Return the (x, y) coordinate for the center point of the cell that contains the specified text.  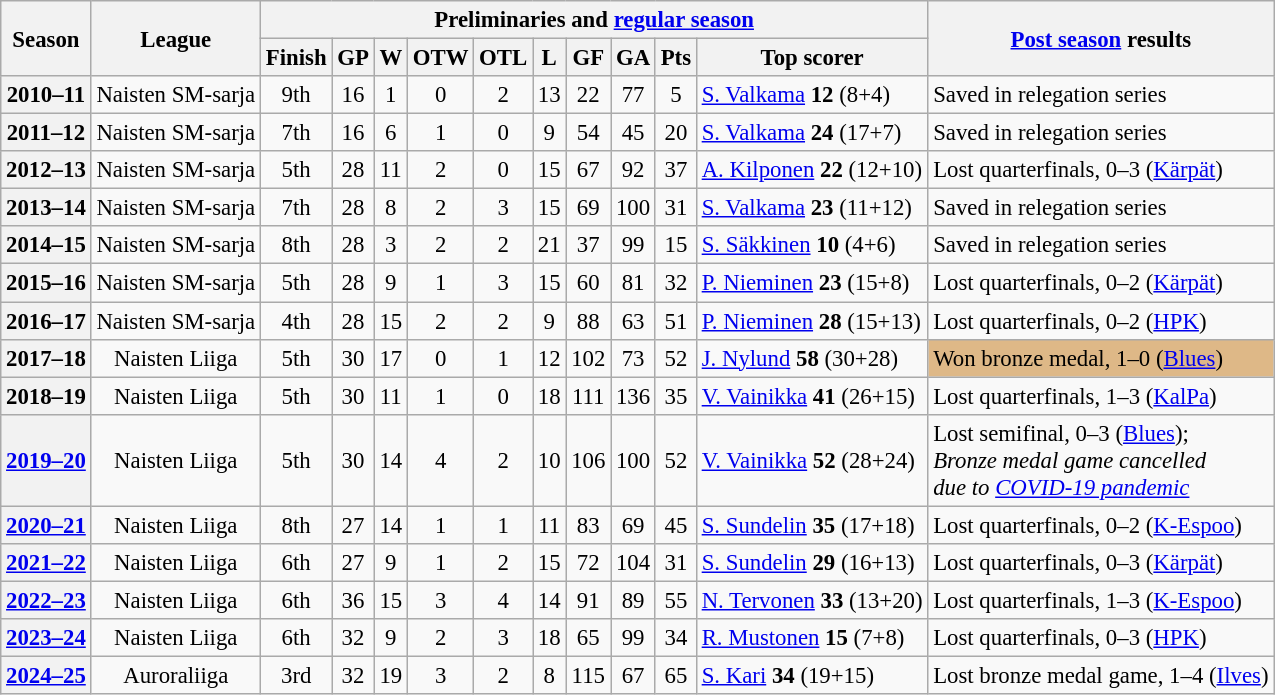
League (176, 38)
51 (676, 321)
GF (588, 58)
2022–23 (46, 600)
89 (634, 600)
34 (676, 638)
22 (588, 95)
R. Mustonen 15 (7+8) (812, 638)
9th (296, 95)
6 (390, 133)
20 (676, 133)
2021–22 (46, 563)
S. Valkama 24 (17+7) (812, 133)
Season (46, 38)
12 (548, 358)
P. Nieminen 23 (15+8) (812, 283)
Lost quarterfinals, 1–3 (K-Espoo) (1101, 600)
Preliminaries and regular season (594, 20)
111 (588, 396)
V. Vainikka 52 (28+24) (812, 460)
2011–12 (46, 133)
2012–13 (46, 170)
36 (353, 600)
91 (588, 600)
72 (588, 563)
A. Kilponen 22 (12+10) (812, 170)
88 (588, 321)
2010–11 (46, 95)
5 (676, 95)
Lost quarterfinals, 0–2 (HPK) (1101, 321)
2023–24 (46, 638)
2013–14 (46, 208)
4th (296, 321)
54 (588, 133)
2024–25 (46, 675)
60 (588, 283)
Lost semifinal, 0–3 (Blues);Bronze medal game cancelleddue to COVID-19 pandemic (1101, 460)
73 (634, 358)
N. Tervonen 33 (13+20) (812, 600)
Pts (676, 58)
V. Vainikka 41 (26+15) (812, 396)
Post season results (1101, 38)
GA (634, 58)
S. Valkama 12 (8+4) (812, 95)
Top scorer (812, 58)
GP (353, 58)
104 (634, 563)
77 (634, 95)
102 (588, 358)
Lost quarterfinals, 1–3 (KalPa) (1101, 396)
W (390, 58)
106 (588, 460)
P. Nieminen 28 (15+13) (812, 321)
S. Sundelin 35 (17+18) (812, 525)
Finish (296, 58)
L (548, 58)
Lost quarterfinals, 0–2 (Kärpät) (1101, 283)
S. Kari 34 (19+15) (812, 675)
S. Valkama 23 (11+12) (812, 208)
13 (548, 95)
55 (676, 600)
2020–21 (46, 525)
115 (588, 675)
Won bronze medal, 1–0 (Blues) (1101, 358)
3rd (296, 675)
19 (390, 675)
J. Nylund 58 (30+28) (812, 358)
Lost quarterfinals, 0–2 (K-Espoo) (1101, 525)
92 (634, 170)
17 (390, 358)
2017–18 (46, 358)
OTL (504, 58)
OTW (440, 58)
2014–15 (46, 245)
2016–17 (46, 321)
S. Sundelin 29 (16+13) (812, 563)
S. Säkkinen 10 (4+6) (812, 245)
2018–19 (46, 396)
2015–16 (46, 283)
83 (588, 525)
136 (634, 396)
81 (634, 283)
35 (676, 396)
Auroraliiga (176, 675)
Lost bronze medal game, 1–4 (Ilves) (1101, 675)
10 (548, 460)
2019–20 (46, 460)
63 (634, 321)
Lost quarterfinals, 0–3 (HPK) (1101, 638)
21 (548, 245)
